Pinpoint the cell where the given text exists, returning its (x, y) midpoint coordinate. 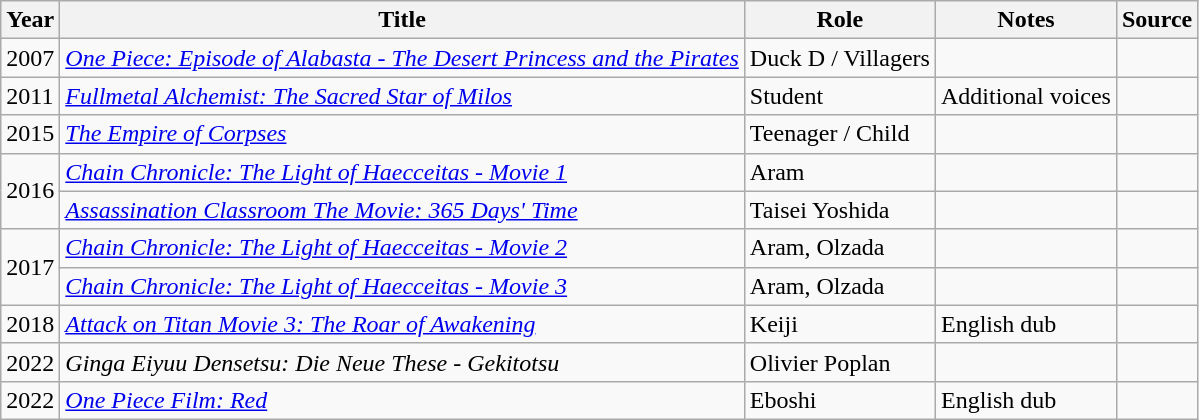
2018 (30, 324)
One Piece: Episode of Alabasta - The Desert Princess and the Pirates (402, 58)
Olivier Poplan (840, 362)
2007 (30, 58)
Duck D / Villagers (840, 58)
Teenager / Child (840, 134)
2016 (30, 191)
The Empire of Corpses (402, 134)
Keiji (840, 324)
Attack on Titan Movie 3: The Roar of Awakening (402, 324)
Fullmetal Alchemist: The Sacred Star of Milos (402, 96)
Chain Chronicle: The Light of Haecceitas - Movie 3 (402, 286)
Source (1156, 20)
Taisei Yoshida (840, 210)
Year (30, 20)
2011 (30, 96)
Aram (840, 172)
Ginga Eiyuu Densetsu: Die Neue These - Gekitotsu (402, 362)
One Piece Film: Red (402, 400)
Additional voices (1026, 96)
Role (840, 20)
Chain Chronicle: The Light of Haecceitas - Movie 1 (402, 172)
Chain Chronicle: The Light of Haecceitas - Movie 2 (402, 248)
2017 (30, 267)
Assassination Classroom The Movie: 365 Days' Time (402, 210)
Student (840, 96)
Eboshi (840, 400)
2015 (30, 134)
Notes (1026, 20)
Title (402, 20)
